From the cell containing the given text, extract its center point as (x, y) coordinate. 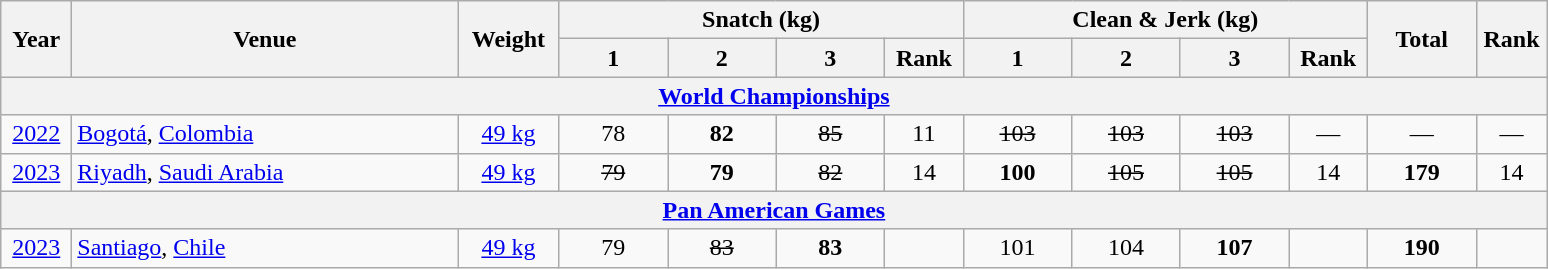
85 (830, 134)
100 (1018, 172)
Venue (265, 39)
78 (614, 134)
107 (1234, 248)
Clean & Jerk (kg) (1165, 20)
179 (1422, 172)
190 (1422, 248)
Bogotá, Colombia (265, 134)
Santiago, Chile (265, 248)
104 (1126, 248)
101 (1018, 248)
World Championships (774, 96)
Snatch (kg) (761, 20)
2022 (36, 134)
Total (1422, 39)
Pan American Games (774, 210)
Riyadh, Saudi Arabia (265, 172)
11 (924, 134)
Year (36, 39)
Weight (508, 39)
